Identify which cell holds the provided text, then report its (X, Y) central coordinate. 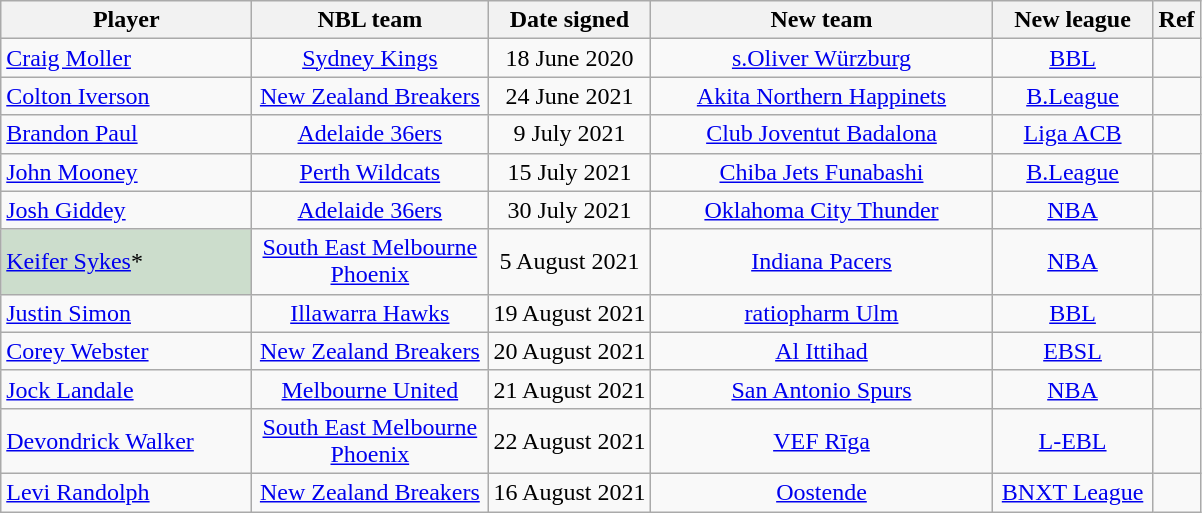
20 August 2021 (570, 351)
Melbourne United (370, 389)
Craig Moller (126, 58)
18 June 2020 (570, 58)
Jock Landale (126, 389)
9 July 2021 (570, 134)
VEF Rīga (822, 440)
Indiana Pacers (822, 262)
Keifer Sykes* (126, 262)
New league (1072, 20)
San Antonio Spurs (822, 389)
30 July 2021 (570, 210)
24 June 2021 (570, 96)
21 August 2021 (570, 389)
EBSL (1072, 351)
NBL team (370, 20)
L-EBL (1072, 440)
Colton Iverson (126, 96)
Akita Northern Happinets (822, 96)
New team (822, 20)
22 August 2021 (570, 440)
16 August 2021 (570, 492)
Oostende (822, 492)
ratiopharm Ulm (822, 313)
Justin Simon (126, 313)
5 August 2021 (570, 262)
Corey Webster (126, 351)
John Mooney (126, 172)
Club Joventut Badalona (822, 134)
s.Oliver Würzburg (822, 58)
Josh Giddey (126, 210)
Chiba Jets Funabashi (822, 172)
Sydney Kings (370, 58)
Ref (1176, 20)
Date signed (570, 20)
15 July 2021 (570, 172)
Liga ACB (1072, 134)
Player (126, 20)
BNXT League (1072, 492)
Brandon Paul (126, 134)
Devondrick Walker (126, 440)
Oklahoma City Thunder (822, 210)
Al Ittihad (822, 351)
Illawarra Hawks (370, 313)
19 August 2021 (570, 313)
Levi Randolph (126, 492)
Perth Wildcats (370, 172)
